Return the [x, y] coordinate for the center point of the cell that contains the specified text.  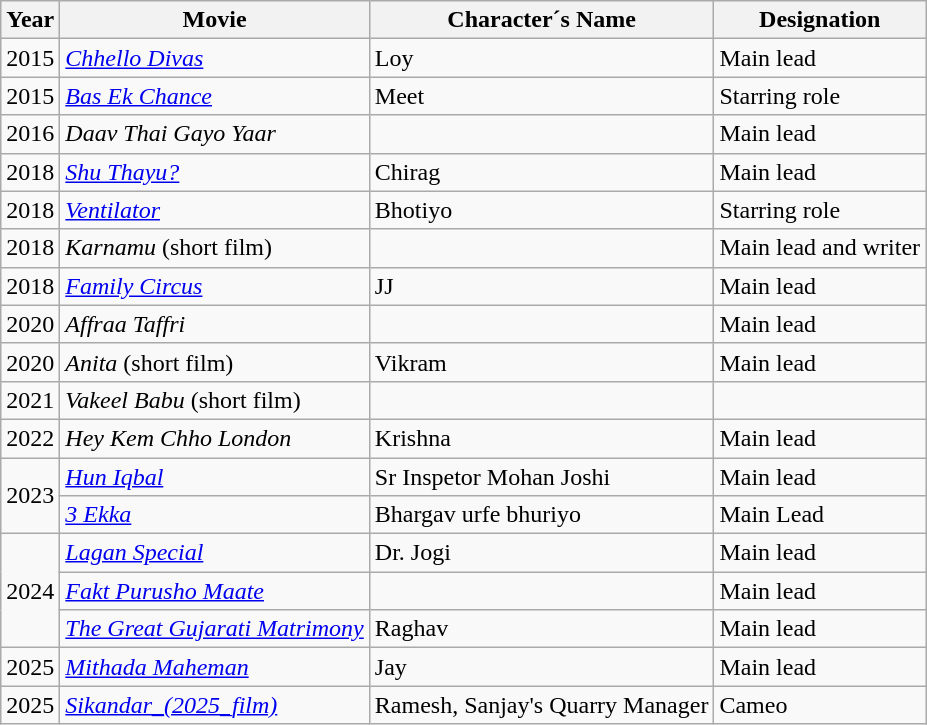
Bas Ek Chance [214, 96]
Daav Thai Gayo Yaar [214, 134]
Dr. Jogi [542, 553]
Meet [542, 96]
Movie [214, 20]
2024 [30, 591]
2022 [30, 438]
Mithada Maheman [214, 667]
The Great Gujarati Matrimony [214, 629]
Hey Kem Chho London [214, 438]
Affraa Taffri [214, 324]
Krishna [542, 438]
JJ [542, 286]
Fakt Purusho Maate [214, 591]
Jay [542, 667]
Hun Iqbal [214, 477]
2016 [30, 134]
Sikandar_(2025_film) [214, 705]
Chhello Divas [214, 58]
Vikram [542, 362]
Year [30, 20]
Main lead and writer [820, 248]
Chirag [542, 172]
Loy [542, 58]
Lagan Special [214, 553]
3 Ekka [214, 515]
Vakeel Babu (short film) [214, 400]
Karnamu (short film) [214, 248]
Ramesh, Sanjay's Quarry Manager [542, 705]
Designation [820, 20]
Shu Thayu? [214, 172]
2021 [30, 400]
Ventilator [214, 210]
Anita (short film) [214, 362]
Family Circus [214, 286]
Cameo [820, 705]
Bhargav urfe bhuriyo [542, 515]
Character´s Name [542, 20]
Main Lead [820, 515]
2023 [30, 496]
Sr Inspetor Mohan Joshi [542, 477]
Bhotiyo [542, 210]
Raghav [542, 629]
